Search for the cell housing the specified text and yield its [X, Y] center coordinate. 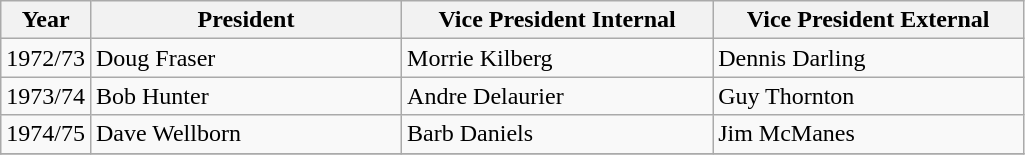
1974/75 [46, 134]
Vice President External [868, 20]
Year [46, 20]
Doug Fraser [246, 58]
Jim McManes [868, 134]
Dennis Darling [868, 58]
1972/73 [46, 58]
Vice President Internal [558, 20]
1973/74 [46, 96]
Morrie Kilberg [558, 58]
Andre Delaurier [558, 96]
Dave Wellborn [246, 134]
President [246, 20]
Guy Thornton [868, 96]
Bob Hunter [246, 96]
Barb Daniels [558, 134]
